Identify which cell holds the provided text, then report its [x, y] central coordinate. 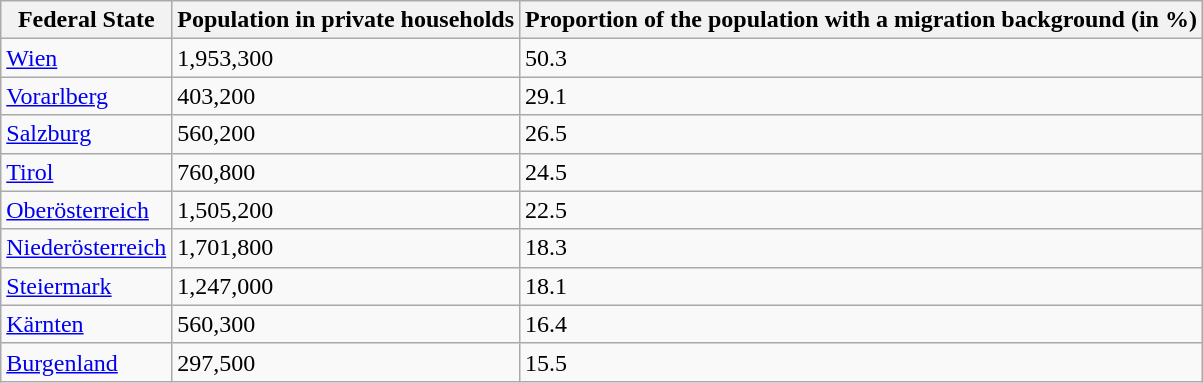
Salzburg [86, 134]
22.5 [862, 210]
50.3 [862, 58]
Vorarlberg [86, 96]
560,300 [346, 324]
24.5 [862, 172]
760,800 [346, 172]
Kärnten [86, 324]
Population in private households [346, 20]
18.1 [862, 286]
Wien [86, 58]
1,247,000 [346, 286]
Tirol [86, 172]
Niederösterreich [86, 248]
403,200 [346, 96]
560,200 [346, 134]
1,953,300 [346, 58]
1,505,200 [346, 210]
1,701,800 [346, 248]
18.3 [862, 248]
Steiermark [86, 286]
Federal State [86, 20]
Burgenland [86, 362]
26.5 [862, 134]
29.1 [862, 96]
297,500 [346, 362]
Proportion of the population with a migration background (in %) [862, 20]
15.5 [862, 362]
16.4 [862, 324]
Oberösterreich [86, 210]
